Detect which cell encompasses the target text, then output its (x, y) center coordinate. 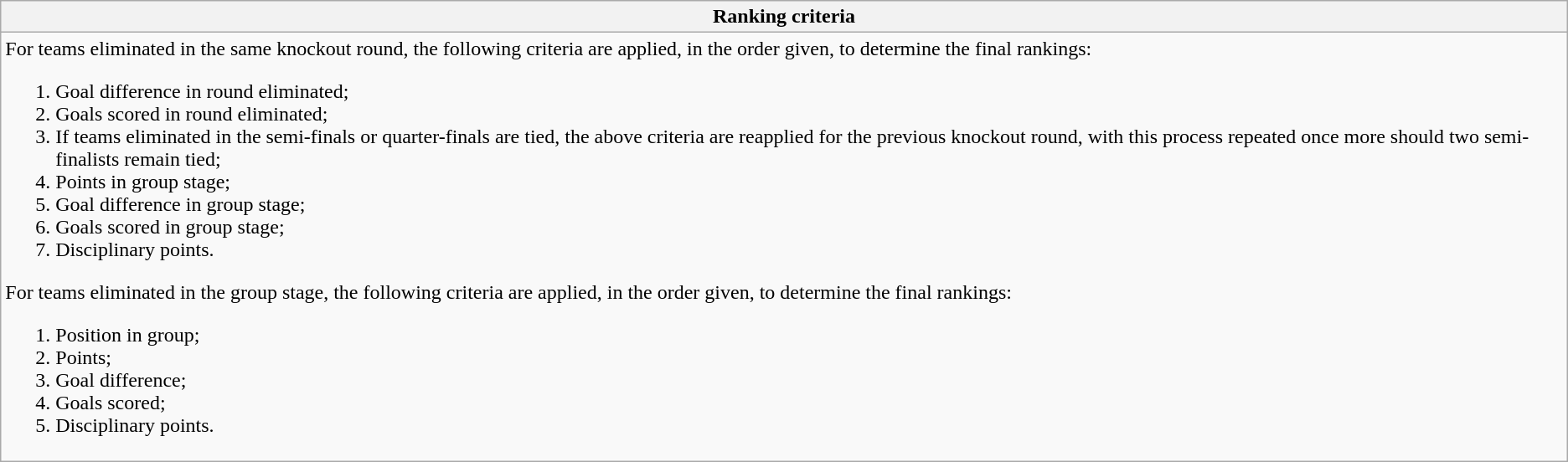
Ranking criteria (784, 17)
